Provide the (x, y) coordinate of the cell's center where the given text is located.  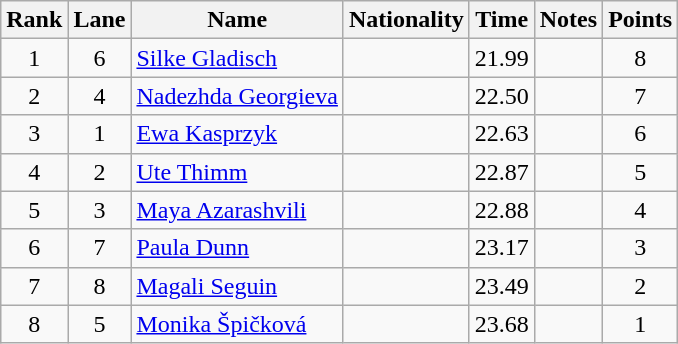
Silke Gladisch (238, 58)
Points (640, 20)
22.50 (502, 96)
Rank (34, 20)
Paula Dunn (238, 248)
Time (502, 20)
Name (238, 20)
23.68 (502, 324)
Ewa Kasprzyk (238, 134)
Ute Thimm (238, 172)
Nationality (406, 20)
21.99 (502, 58)
Nadezhda Georgieva (238, 96)
Lane (100, 20)
Notes (568, 20)
Monika Špičková (238, 324)
23.49 (502, 286)
23.17 (502, 248)
22.63 (502, 134)
Magali Seguin (238, 286)
22.87 (502, 172)
22.88 (502, 210)
Maya Azarashvili (238, 210)
